Extract the (X, Y) coordinate from the center of the cell holding the provided text.  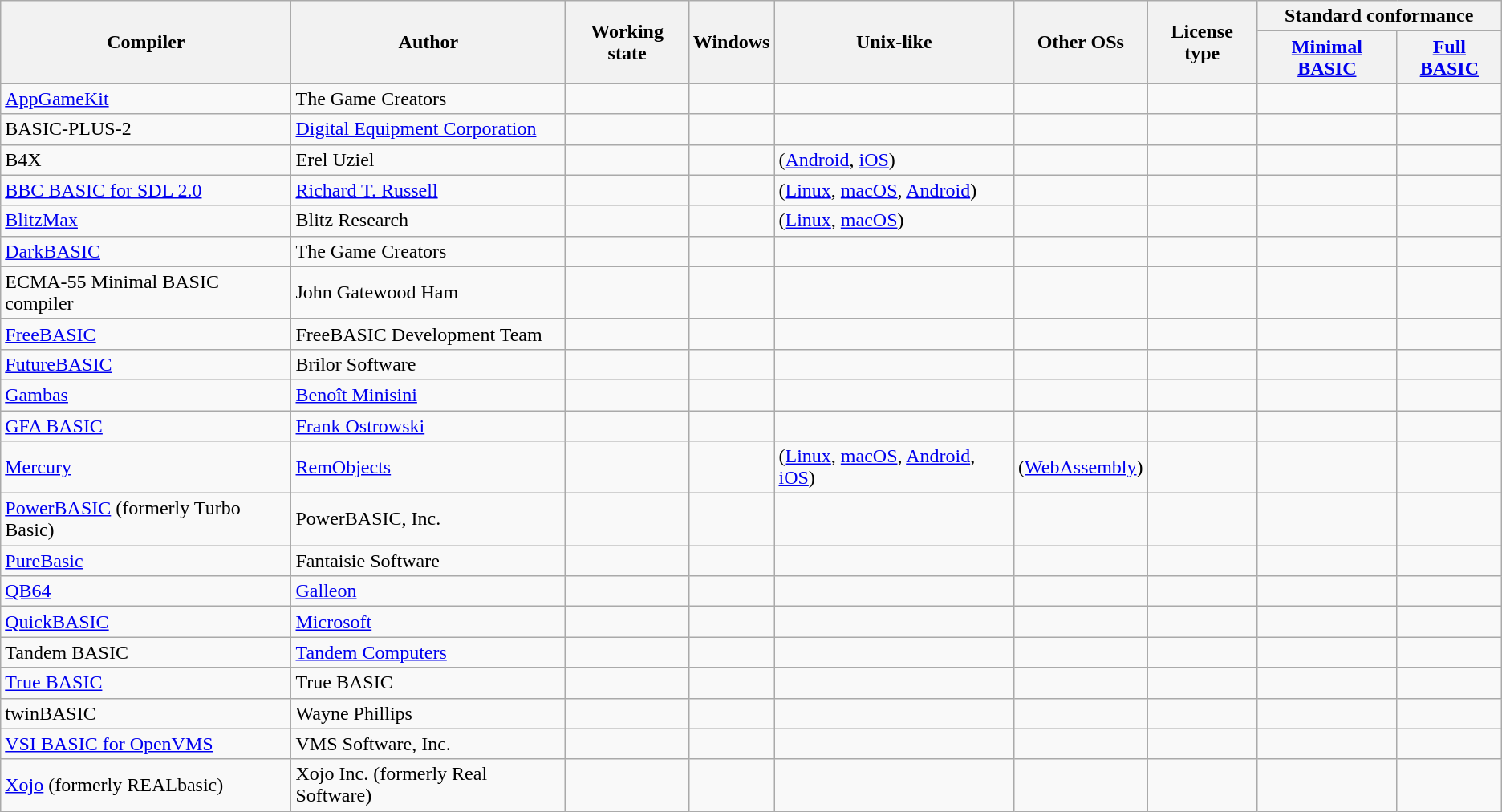
(Linux, macOS, Android, iOS) (894, 467)
DarkBASIC (146, 251)
(Android, iOS) (894, 160)
B4X (146, 160)
Compiler (146, 42)
Erel Uziel (428, 160)
Blitz Research (428, 221)
BBC BASIC for SDL 2.0 (146, 190)
License type (1202, 42)
PureBasic (146, 561)
Mercury (146, 467)
AppGameKit (146, 99)
Other OSs (1081, 42)
John Gatewood Ham (428, 292)
QuickBASIC (146, 622)
Unix-like (894, 42)
Windows (732, 42)
Benoît Minisini (428, 395)
Brilor Software (428, 364)
BASIC-PLUS-2 (146, 129)
FreeBASIC Development Team (428, 334)
(Linux, macOS, Android) (894, 190)
FutureBASIC (146, 364)
ECMA-55 Minimal BASIC compiler (146, 292)
Full BASIC (1449, 58)
RemObjects (428, 467)
FreeBASIC (146, 334)
Minimal BASIC (1327, 58)
Tandem Computers (428, 652)
PowerBASIC (formerly Turbo Basic) (146, 520)
Richard T. Russell (428, 190)
Working state (627, 42)
PowerBASIC, Inc. (428, 520)
Galleon (428, 591)
BlitzMax (146, 221)
Tandem BASIC (146, 652)
QB64 (146, 591)
VMS Software, Inc. (428, 744)
Standard conformance (1378, 16)
Gambas (146, 395)
(Linux, macOS) (894, 221)
Xojo Inc. (formerly Real Software) (428, 785)
Frank Ostrowski (428, 426)
Wayne Phillips (428, 713)
(WebAssembly) (1081, 467)
twinBASIC (146, 713)
Author (428, 42)
GFA BASIC (146, 426)
Microsoft (428, 622)
Xojo (formerly REALbasic) (146, 785)
Fantaisie Software (428, 561)
VSI BASIC for OpenVMS (146, 744)
Digital Equipment Corporation (428, 129)
